Find where the given text appears and provide that cell's center as [x, y] coordinate. 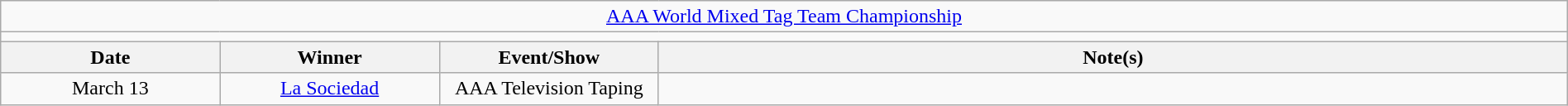
La Sociedad [329, 89]
Date [111, 57]
March 13 [111, 89]
Event/Show [549, 57]
AAA Television Taping [549, 89]
Winner [329, 57]
Note(s) [1113, 57]
AAA World Mixed Tag Team Championship [784, 17]
